Determine the (x, y) coordinate at the center of the cell enclosing the given text.  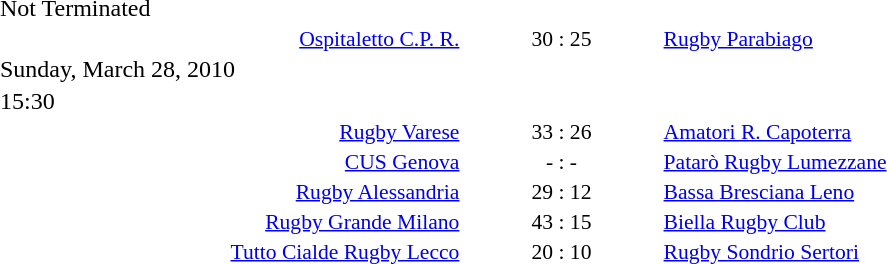
43 : 15 (561, 222)
- : - (561, 162)
33 : 26 (561, 132)
30 : 25 (561, 38)
29 : 12 (561, 192)
